Detect which cell encompasses the target text, then output its [X, Y] center coordinate. 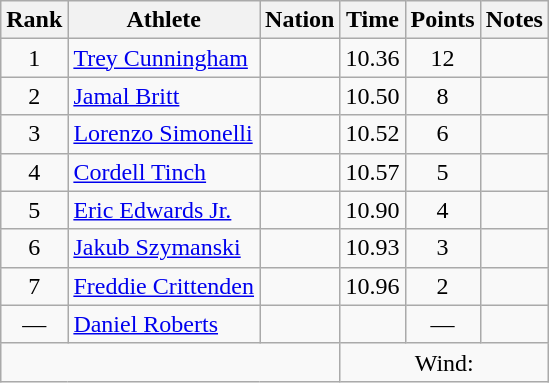
12 [442, 58]
7 [34, 286]
Eric Edwards Jr. [164, 210]
10.36 [372, 58]
10.90 [372, 210]
Nation [300, 20]
Jakub Szymanski [164, 248]
10.96 [372, 286]
10.52 [372, 134]
Jamal Britt [164, 96]
10.57 [372, 172]
Trey Cunningham [164, 58]
8 [442, 96]
Daniel Roberts [164, 324]
10.93 [372, 248]
Freddie Crittenden [164, 286]
1 [34, 58]
Athlete [164, 20]
Rank [34, 20]
Time [372, 20]
Cordell Tinch [164, 172]
Points [442, 20]
10.50 [372, 96]
Wind: [444, 362]
Notes [514, 20]
Lorenzo Simonelli [164, 134]
